Output the [X, Y] coordinate of the center of the cell containing the given text.  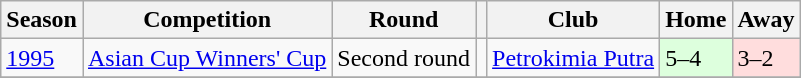
Asian Cup Winners' Cup [206, 58]
Away [766, 20]
Round [404, 20]
Season [42, 20]
Competition [206, 20]
3–2 [766, 58]
Club [574, 20]
5–4 [696, 58]
Second round [404, 58]
Petrokimia Putra [574, 58]
Home [696, 20]
1995 [42, 58]
